Pinpoint the cell where the given text exists, returning its (X, Y) midpoint coordinate. 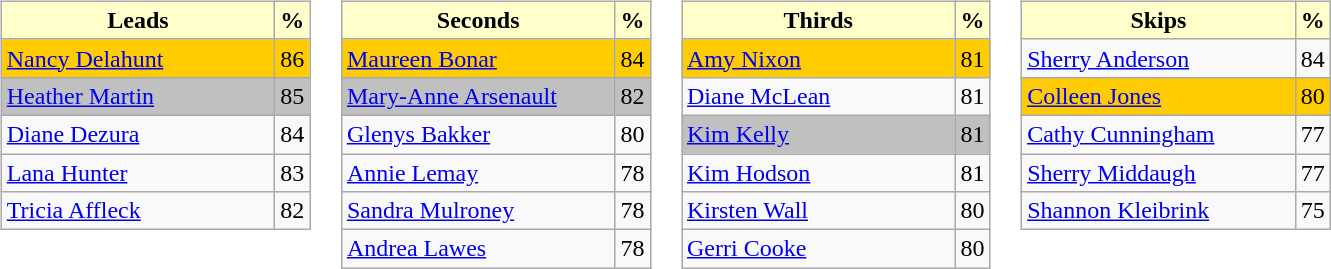
Colleen Jones (1159, 96)
85 (292, 96)
Tricia Affleck (138, 211)
Kim Kelly (819, 134)
Annie Lemay (478, 173)
Andrea Lawes (478, 249)
Thirds (819, 20)
Kim Hodson (819, 173)
Cathy Cunningham (1159, 134)
Heather Martin (138, 96)
Sherry Middaugh (1159, 173)
83 (292, 173)
Diane Dezura (138, 134)
Shannon Kleibrink (1159, 211)
Glenys Bakker (478, 134)
Sandra Mulroney (478, 211)
Leads (138, 20)
Kirsten Wall (819, 211)
Skips (1159, 20)
Maureen Bonar (478, 58)
Diane McLean (819, 96)
Mary-Anne Arsenault (478, 96)
Seconds (478, 20)
Gerri Cooke (819, 249)
75 (1312, 211)
Sherry Anderson (1159, 58)
86 (292, 58)
Lana Hunter (138, 173)
Amy Nixon (819, 58)
Nancy Delahunt (138, 58)
